Find where the given text appears and provide that cell's center as (x, y) coordinate. 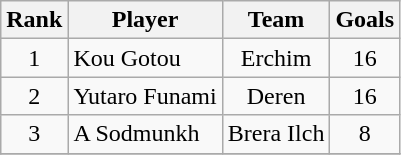
A Sodmunkh (145, 134)
Yutaro Funami (145, 96)
Goals (365, 20)
Erchim (276, 58)
Player (145, 20)
3 (34, 134)
Kou Gotou (145, 58)
Rank (34, 20)
2 (34, 96)
8 (365, 134)
1 (34, 58)
Team (276, 20)
Brera Ilch (276, 134)
Deren (276, 96)
